Search for the cell housing the specified text and yield its [x, y] center coordinate. 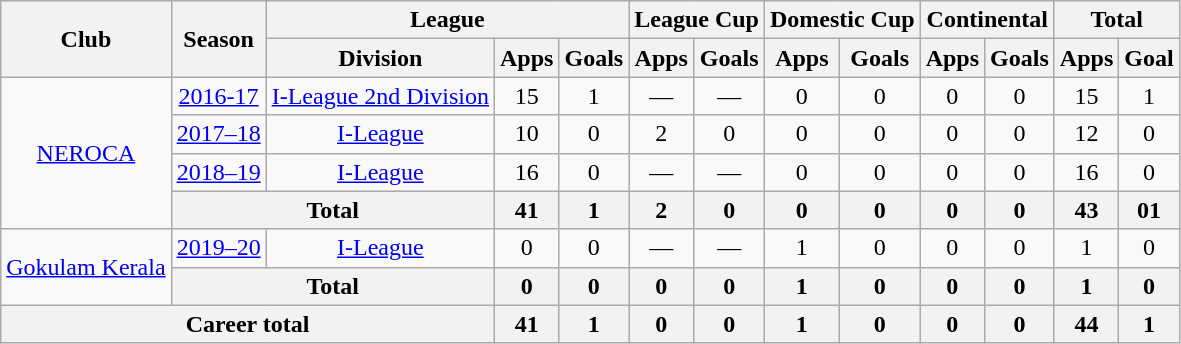
10 [527, 134]
2018–19 [218, 172]
Domestic Cup [842, 20]
Division [380, 58]
League Cup [697, 20]
01 [1149, 210]
Goal [1149, 58]
Career total [248, 324]
43 [1086, 210]
Season [218, 39]
Continental [987, 20]
NEROCA [86, 153]
2016-17 [218, 96]
44 [1086, 324]
Gokulam Kerala [86, 267]
2017–18 [218, 134]
2019–20 [218, 248]
I-League 2nd Division [380, 96]
12 [1086, 134]
League [448, 20]
Club [86, 39]
